Determine the (X, Y) coordinate at the center of the cell enclosing the given text.  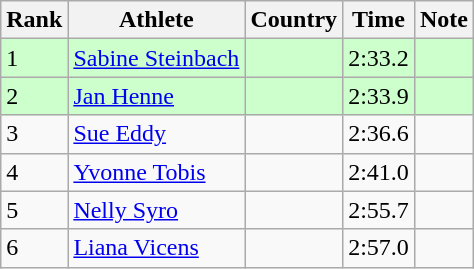
Time (379, 20)
4 (34, 172)
Jan Henne (156, 96)
2:55.7 (379, 210)
2:33.2 (379, 58)
Sabine Steinbach (156, 58)
2:36.6 (379, 134)
1 (34, 58)
Country (294, 20)
2:57.0 (379, 248)
Rank (34, 20)
2:33.9 (379, 96)
Nelly Syro (156, 210)
6 (34, 248)
2 (34, 96)
Sue Eddy (156, 134)
3 (34, 134)
2:41.0 (379, 172)
5 (34, 210)
Note (444, 20)
Liana Vicens (156, 248)
Athlete (156, 20)
Yvonne Tobis (156, 172)
